Extract the (x, y) coordinate from the center of the cell holding the provided text.  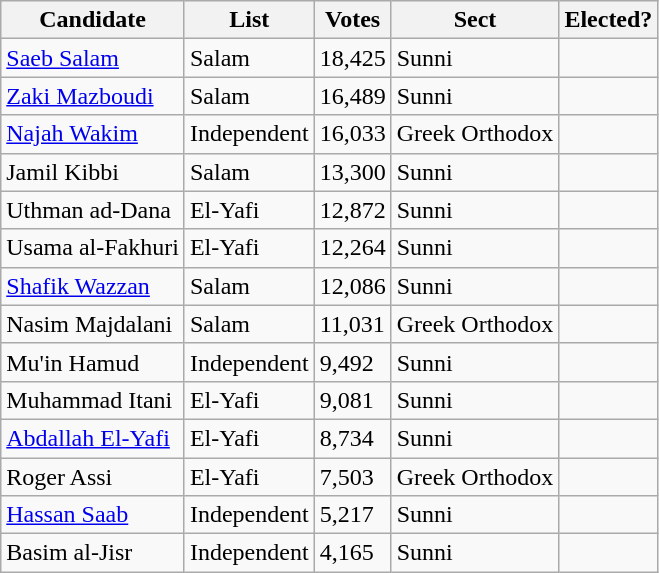
13,300 (352, 172)
Nasim Majdalani (93, 324)
Elected? (608, 20)
Roger Assi (93, 477)
List (249, 20)
Muhammad Itani (93, 400)
16,033 (352, 134)
Najah Wakim (93, 134)
Jamil Kibbi (93, 172)
Basim al-Jisr (93, 553)
Zaki Mazboudi (93, 96)
9,492 (352, 362)
12,872 (352, 210)
Saeb Salam (93, 58)
Candidate (93, 20)
12,086 (352, 286)
Votes (352, 20)
16,489 (352, 96)
8,734 (352, 438)
Uthman ad-Dana (93, 210)
Hassan Saab (93, 515)
Usama al-Fakhuri (93, 248)
5,217 (352, 515)
Mu'in Hamud (93, 362)
12,264 (352, 248)
Sect (475, 20)
4,165 (352, 553)
9,081 (352, 400)
7,503 (352, 477)
Abdallah El-Yafi (93, 438)
Shafik Wazzan (93, 286)
18,425 (352, 58)
11,031 (352, 324)
